Search for the cell housing the specified text and yield its [x, y] center coordinate. 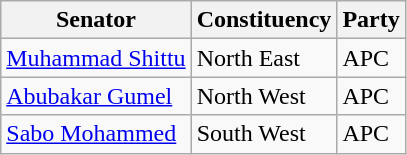
Senator [96, 20]
Sabo Mohammed [96, 134]
South West [264, 134]
Muhammad Shittu [96, 58]
Abubakar Gumel [96, 96]
North East [264, 58]
Constituency [264, 20]
Party [371, 20]
North West [264, 96]
